Identify which cell holds the provided text, then report its (X, Y) central coordinate. 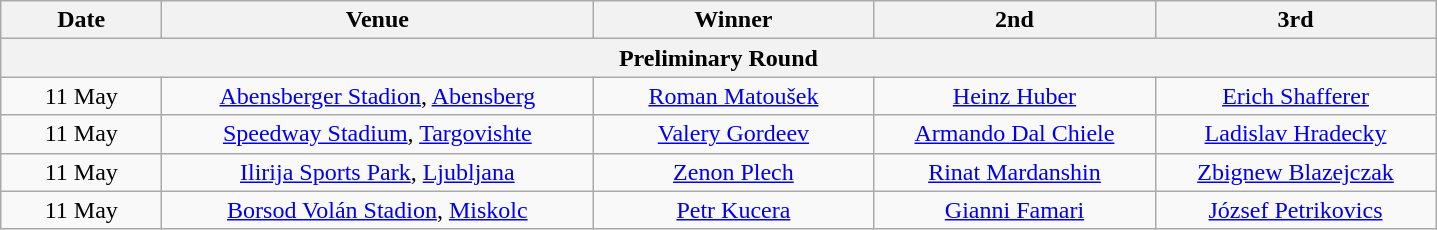
Date (82, 20)
József Petrikovics (1296, 210)
Venue (378, 20)
Winner (734, 20)
Ladislav Hradecky (1296, 134)
Valery Gordeev (734, 134)
Ilirija Sports Park, Ljubljana (378, 172)
Preliminary Round (718, 58)
Roman Matoušek (734, 96)
2nd (1014, 20)
Heinz Huber (1014, 96)
Borsod Volán Stadion, Miskolc (378, 210)
Erich Shafferer (1296, 96)
Rinat Mardanshin (1014, 172)
Abensberger Stadion, Abensberg (378, 96)
Zenon Plech (734, 172)
Speedway Stadium, Targovishte (378, 134)
Armando Dal Chiele (1014, 134)
Gianni Famari (1014, 210)
Zbignew Blazejczak (1296, 172)
3rd (1296, 20)
Petr Kucera (734, 210)
